Locate the cell with the specified text and output its (X, Y) center coordinate. 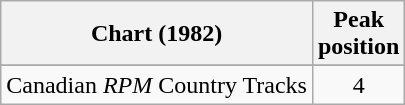
Canadian RPM Country Tracks (157, 85)
4 (358, 85)
Peakposition (358, 34)
Chart (1982) (157, 34)
